Return the [X, Y] coordinate for the center point of the cell that contains the specified text.  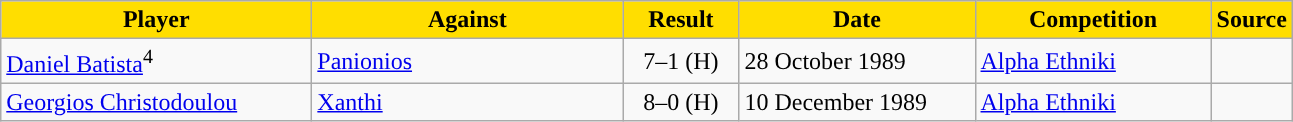
8–0 (H) [681, 102]
Panionios [468, 62]
Source [1252, 20]
Player [156, 20]
28 October 1989 [857, 62]
10 December 1989 [857, 102]
Against [468, 20]
Competition [1093, 20]
7–1 (H) [681, 62]
Result [681, 20]
Date [857, 20]
Xanthi [468, 102]
Daniel Batista4 [156, 62]
Georgios Christodoulou [156, 102]
